Search for the cell housing the specified text and yield its (x, y) center coordinate. 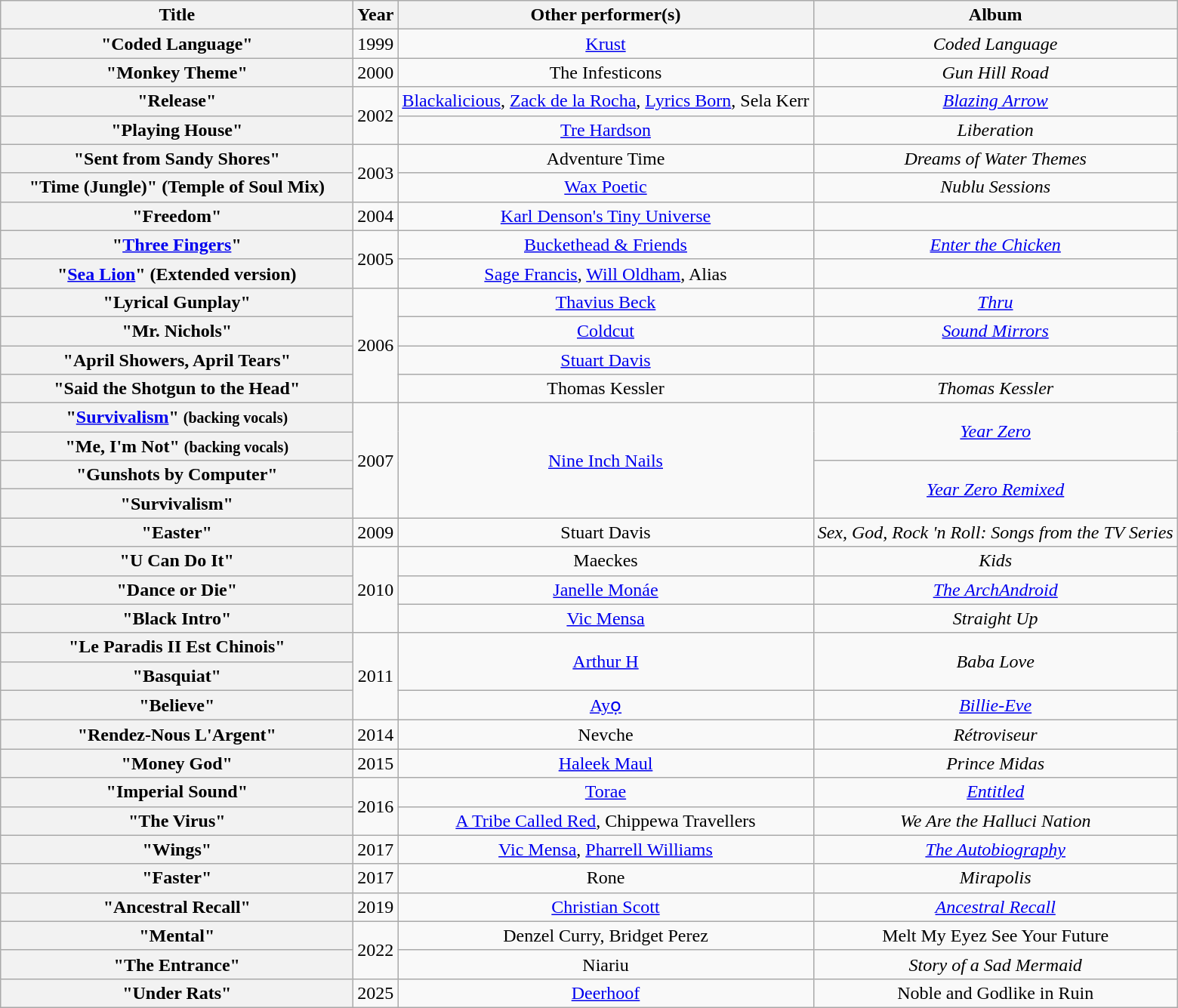
"The Entrance" (177, 964)
The Infesticons (606, 72)
Krust (606, 44)
"Said the Shotgun to the Head" (177, 389)
"The Virus" (177, 821)
Sage Francis, Will Oldham, Alias (606, 273)
2016 (376, 806)
2010 (376, 590)
"Three Fingers" (177, 245)
"Release" (177, 101)
Niariu (606, 964)
Arthur H (606, 661)
Story of a Sad Mermaid (995, 964)
"Believe" (177, 705)
"Coded Language" (177, 44)
"Survivalism" (backing vocals) (177, 418)
Entitled (995, 792)
Vic Mensa (606, 618)
Blackalicious, Zack de la Rocha, Lyrics Born, Sela Kerr (606, 101)
"Dance or Die" (177, 590)
2004 (376, 216)
Straight Up (995, 618)
Sex, God, Rock 'n Roll: Songs from the TV Series (995, 532)
"Sent from Sandy Shores" (177, 159)
Gun Hill Road (995, 72)
"Sea Lion" (Extended version) (177, 273)
Ayọ (606, 705)
"Rendez-Nous L'Argent" (177, 735)
2025 (376, 993)
"Gunshots by Computer" (177, 475)
Nevche (606, 735)
"Lyrical Gunplay" (177, 302)
"Le Paradis II Est Chinois" (177, 647)
Album (995, 15)
Karl Denson's Tiny Universe (606, 216)
A Tribe Called Red, Chippewa Travellers (606, 821)
Billie-Eve (995, 705)
"Ancestral Recall" (177, 907)
"Money God" (177, 763)
Wax Poetic (606, 187)
"Imperial Sound" (177, 792)
2022 (376, 950)
Rétroviseur (995, 735)
Thru (995, 302)
Dreams of Water Themes (995, 159)
Prince Midas (995, 763)
Maeckes (606, 561)
"Playing House" (177, 130)
Haleek Maul (606, 763)
Baba Love (995, 661)
Noble and Godlike in Ruin (995, 993)
Title (177, 15)
"Under Rats" (177, 993)
Year Zero (995, 432)
"Black Intro" (177, 618)
Sound Mirrors (995, 331)
"Faster" (177, 878)
Kids (995, 561)
2009 (376, 532)
"Mental" (177, 936)
Enter the Chicken (995, 245)
The Autobiography (995, 849)
Deerhoof (606, 993)
2014 (376, 735)
Melt My Eyez See Your Future (995, 936)
2007 (376, 461)
"Monkey Theme" (177, 72)
Janelle Monáe (606, 590)
2011 (376, 677)
Nine Inch Nails (606, 461)
Thavius Beck (606, 302)
Coldcut (606, 331)
"Survivalism" (177, 504)
Liberation (995, 130)
Coded Language (995, 44)
"April Showers, April Tears" (177, 360)
2005 (376, 259)
"Mr. Nichols" (177, 331)
The ArchAndroid (995, 590)
Blazing Arrow (995, 101)
"U Can Do It" (177, 561)
Torae (606, 792)
2003 (376, 173)
"Time (Jungle)" (Temple of Soul Mix) (177, 187)
Ancestral Recall (995, 907)
"Me, I'm Not" (backing vocals) (177, 446)
Rone (606, 878)
Other performer(s) (606, 15)
"Easter" (177, 532)
2019 (376, 907)
2006 (376, 345)
Denzel Curry, Bridget Perez (606, 936)
2015 (376, 763)
"Basquiat" (177, 676)
Vic Mensa, Pharrell Williams (606, 849)
2002 (376, 116)
2000 (376, 72)
Year Zero Remixed (995, 489)
Mirapolis (995, 878)
Nublu Sessions (995, 187)
Christian Scott (606, 907)
Year (376, 15)
Tre Hardson (606, 130)
"Freedom" (177, 216)
Adventure Time (606, 159)
1999 (376, 44)
We Are the Halluci Nation (995, 821)
"Wings" (177, 849)
Buckethead & Friends (606, 245)
